Identify which cell holds the provided text, then report its (X, Y) central coordinate. 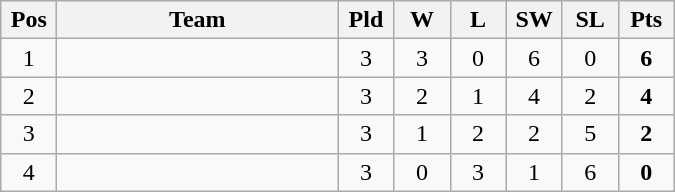
Pos (29, 20)
Pts (646, 20)
Pld (366, 20)
Team (198, 20)
W (422, 20)
5 (590, 134)
L (478, 20)
SL (590, 20)
SW (534, 20)
